Capture the cell that displays the provided text and extract its (X, Y) central coordinate. 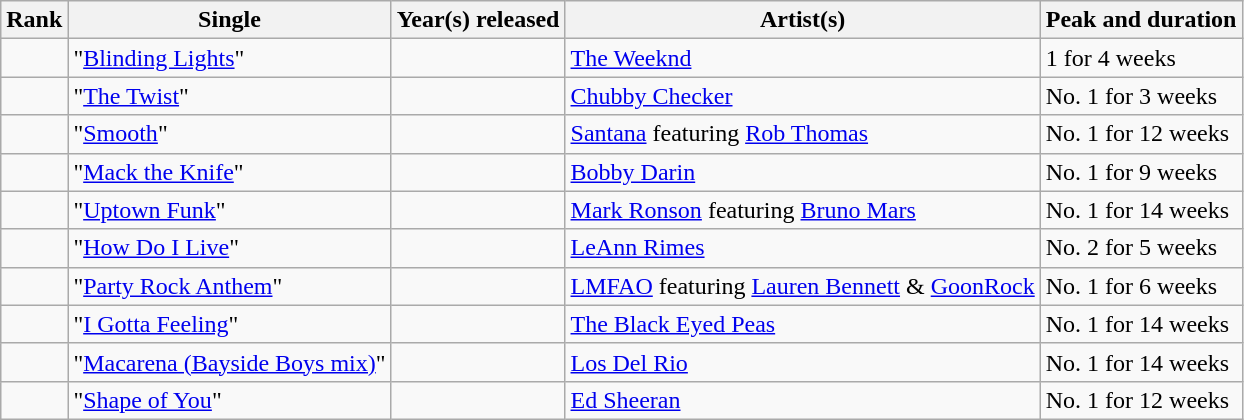
Rank (34, 20)
"Shape of You" (230, 400)
"Mack the Knife" (230, 172)
"Smooth" (230, 134)
No. 1 for 6 weeks (1141, 286)
"Party Rock Anthem" (230, 286)
Single (230, 20)
Year(s) released (478, 20)
Chubby Checker (802, 96)
The Black Eyed Peas (802, 324)
No. 1 for 9 weeks (1141, 172)
"The Twist" (230, 96)
"Macarena (Bayside Boys mix)" (230, 362)
"How Do I Live" (230, 248)
"Uptown Funk" (230, 210)
The Weeknd (802, 58)
No. 1 for 3 weeks (1141, 96)
"Blinding Lights" (230, 58)
Los Del Rio (802, 362)
Ed Sheeran (802, 400)
1 for 4 weeks (1141, 58)
Santana featuring Rob Thomas (802, 134)
Peak and duration (1141, 20)
Artist(s) (802, 20)
Bobby Darin (802, 172)
LeAnn Rimes (802, 248)
No. 2 for 5 weeks (1141, 248)
"I Gotta Feeling" (230, 324)
LMFAO featuring Lauren Bennett & GoonRock (802, 286)
Mark Ronson featuring Bruno Mars (802, 210)
